Locate the cell with the specified text and output its (x, y) center coordinate. 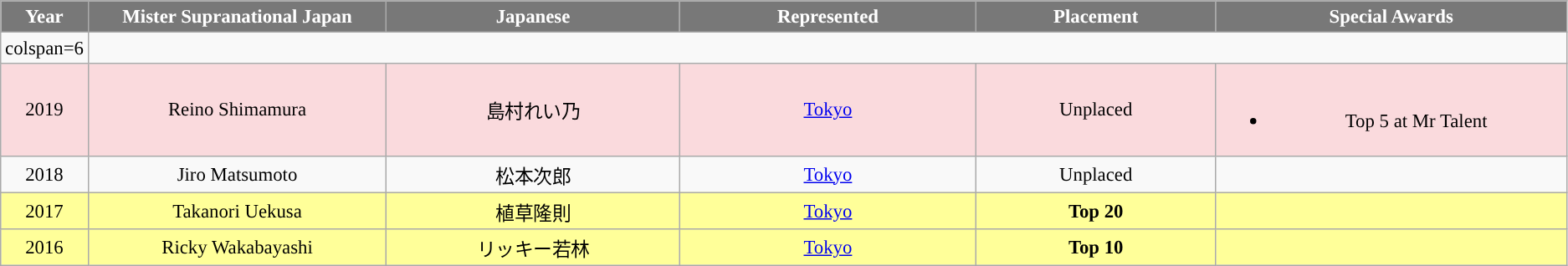
Reino Shimamura (238, 110)
Japanese (533, 17)
Top 10 (1096, 247)
Top 5 at Mr Talent (1391, 110)
2018 (44, 174)
Placement (1096, 17)
Special Awards (1391, 17)
2019 (44, 110)
Takanori Uekusa (238, 211)
Mister Supranational Japan (238, 17)
2016 (44, 247)
Top 20 (1096, 211)
colspan=6 (44, 49)
リッキー若林 (533, 247)
2017 (44, 211)
Represented (828, 17)
Year (44, 17)
植草隆則 (533, 211)
松本次郎 (533, 174)
Ricky Wakabayashi (238, 247)
島村れい乃 (533, 110)
Jiro Matsumoto (238, 174)
